Pinpoint the cell where the given text exists, returning its [x, y] midpoint coordinate. 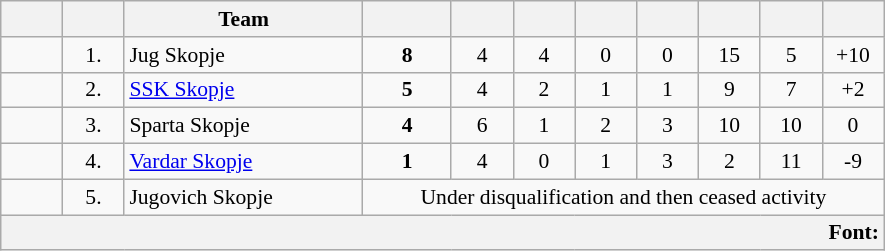
Jug Skopje [243, 55]
-9 [853, 162]
Vardar Skopje [243, 162]
Sparta Skopje [243, 126]
7 [791, 90]
+10 [853, 55]
6 [482, 126]
+2 [853, 90]
Under disqualification and then ceased activity [624, 197]
11 [791, 162]
5. [94, 197]
Team [243, 19]
2. [94, 90]
Jugovich Skopje [243, 197]
8 [407, 55]
Font: [442, 233]
9 [729, 90]
SSK Skopje [243, 90]
3. [94, 126]
1. [94, 55]
15 [729, 55]
4. [94, 162]
